Detect which cell encompasses the target text, then output its (X, Y) center coordinate. 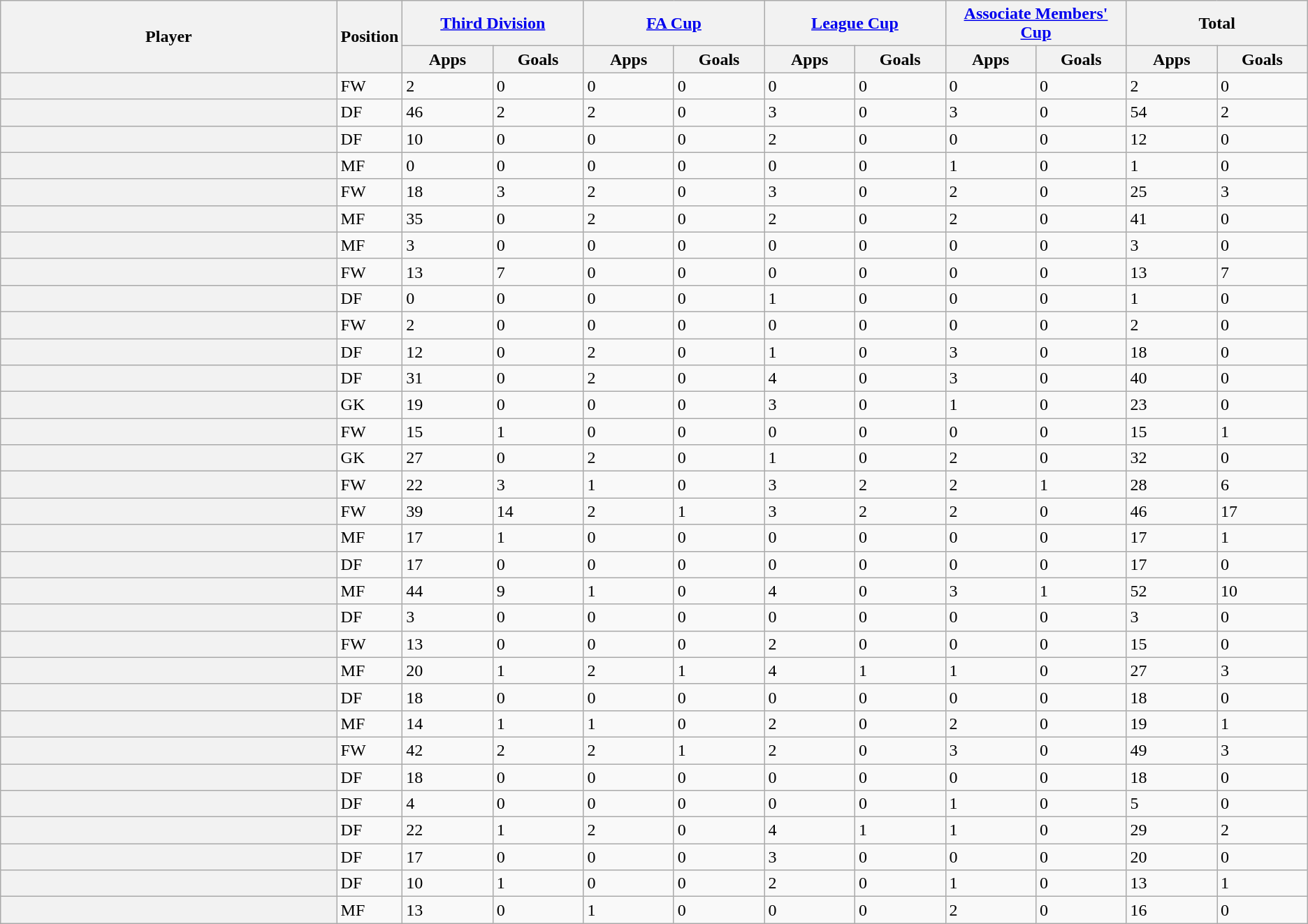
6 (1263, 485)
Position (370, 36)
25 (1171, 192)
31 (447, 379)
League Cup (855, 24)
Associate Members' Cup (1035, 24)
5 (1171, 804)
Player (169, 36)
49 (1171, 750)
Total (1217, 24)
28 (1171, 485)
35 (447, 219)
40 (1171, 379)
Third Division (493, 24)
29 (1171, 830)
23 (1171, 405)
54 (1171, 112)
9 (538, 591)
52 (1171, 591)
32 (1171, 458)
FA Cup (674, 24)
39 (447, 511)
44 (447, 591)
41 (1171, 219)
16 (1171, 910)
42 (447, 750)
